Locate the cell with the specified text and output its [x, y] center coordinate. 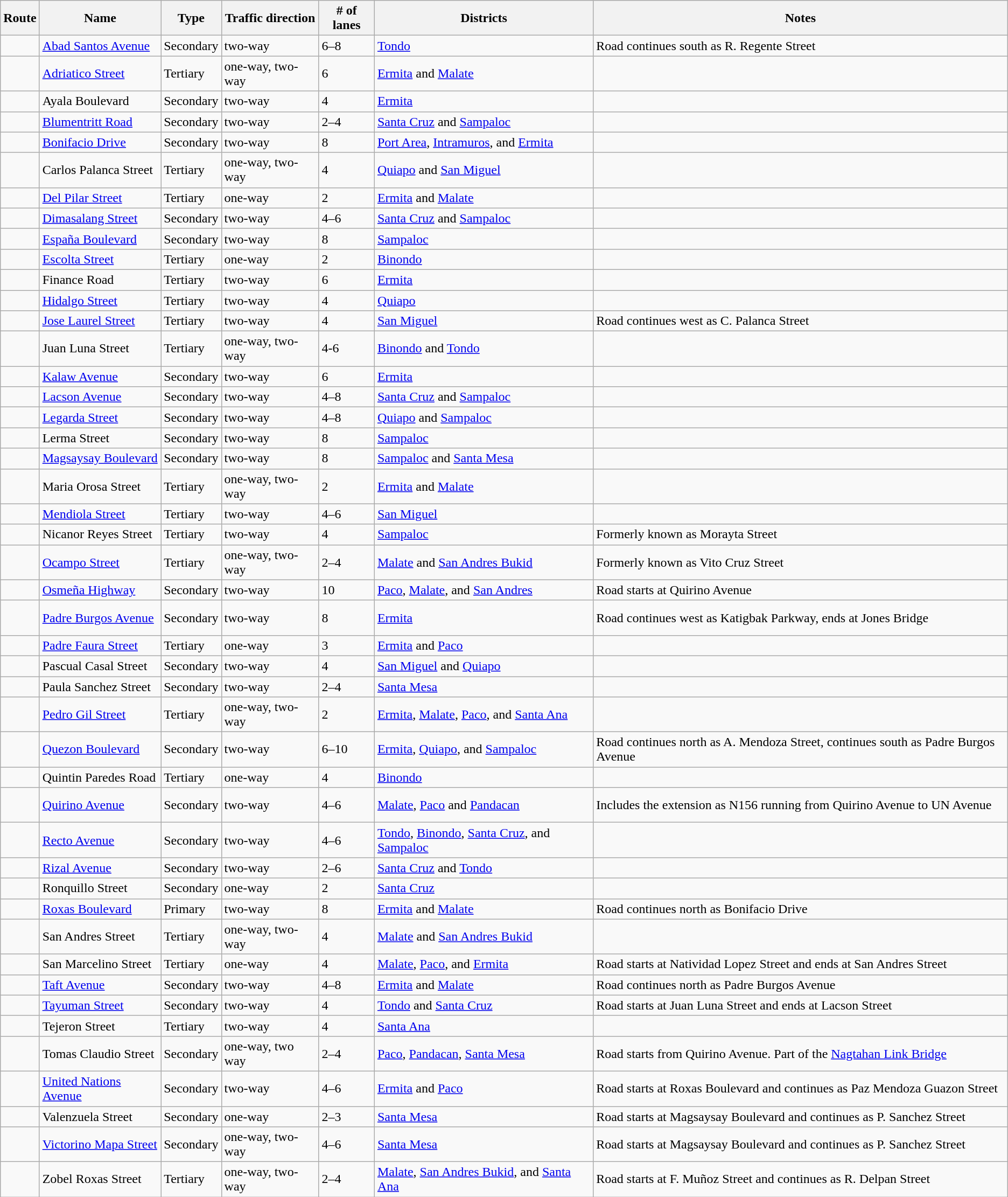
Tejeron Street [100, 1026]
Ocampo Street [100, 562]
Recto Avenue [100, 840]
Maria Orosa Street [100, 486]
Districts [484, 18]
Santa Cruz [484, 888]
Malate, Paco, and Ermita [484, 964]
Road starts at Quirino Avenue [801, 590]
Paco, Pandacan, Santa Mesa [484, 1054]
Tomas Claudio Street [100, 1054]
one-way, two way [270, 1054]
Malate, San Andres Bukid, and Santa Ana [484, 1180]
Includes the extension as N156 running from Quirino Avenue to UN Avenue [801, 805]
Tondo and Santa Cruz [484, 1005]
Quirino Avenue [100, 805]
Sampaloc and Santa Mesa [484, 458]
España Boulevard [100, 239]
Magsaysay Boulevard [100, 458]
Ermita, Quiapo, and Sampaloc [484, 750]
Roxas Boulevard [100, 909]
Del Pilar Street [100, 198]
Paco, Malate, and San Andres [484, 590]
Road starts at Roxas Boulevard and continues as Paz Mendoza Guazon Street [801, 1088]
Adriatico Street [100, 73]
Valenzuela Street [100, 1117]
Legarda Street [100, 417]
Quintin Paredes Road [100, 777]
Road starts at Juan Luna Street and ends at Lacson Street [801, 1005]
Blumentritt Road [100, 122]
Osmeña Highway [100, 590]
Formerly known as Vito Cruz Street [801, 562]
10 [347, 590]
Zobel Roxas Street [100, 1180]
Binondo and Tondo [484, 349]
6–8 [347, 46]
Road starts at F. Muñoz Street and continues as R. Delpan Street [801, 1180]
Juan Luna Street [100, 349]
Lacson Avenue [100, 397]
Ermita, Malate, Paco, and Santa Ana [484, 714]
Formerly known as Morayta Street [801, 534]
6–10 [347, 750]
Jose Laurel Street [100, 321]
Padre Faura Street [100, 645]
Notes [801, 18]
Type [191, 18]
Dimasalang Street [100, 218]
Port Area, Intramuros, and Ermita [484, 142]
Victorino Mapa Street [100, 1144]
Taft Avenue [100, 985]
Kalaw Avenue [100, 377]
Road starts at Natividad Lopez Street and ends at San Andres Street [801, 964]
Road continues west as Katigbak Parkway, ends at Jones Bridge [801, 617]
United Nations Avenue [100, 1088]
Nicanor Reyes Street [100, 534]
Pedro Gil Street [100, 714]
Quiapo and San Miguel [484, 170]
Tondo [484, 46]
Quiapo and Sampaloc [484, 417]
Quezon Boulevard [100, 750]
Primary [191, 909]
Bonifacio Drive [100, 142]
Carlos Palanca Street [100, 170]
4-6 [347, 349]
San Marcelino Street [100, 964]
San Andres Street [100, 936]
Name [100, 18]
Tayuman Street [100, 1005]
Mendiola Street [100, 514]
Santa Cruz and Tondo [484, 868]
Pascual Casal Street [100, 666]
Ronquillo Street [100, 888]
Hidalgo Street [100, 300]
Escolta Street [100, 259]
Padre Burgos Avenue [100, 617]
2–3 [347, 1117]
Malate, Paco and Pandacan [484, 805]
3 [347, 645]
Paula Sanchez Street [100, 687]
Abad Santos Avenue [100, 46]
Road continues north as A. Mendoza Street, continues south as Padre Burgos Avenue [801, 750]
2–6 [347, 868]
San Miguel and Quiapo [484, 666]
Road continues south as R. Regente Street [801, 46]
Road continues north as Padre Burgos Avenue [801, 985]
Road starts from Quirino Avenue. Part of the Nagtahan Link Bridge [801, 1054]
Quiapo [484, 300]
Ayala Boulevard [100, 101]
Finance Road [100, 280]
Route [20, 18]
Rizal Avenue [100, 868]
# of lanes [347, 18]
Lerma Street [100, 438]
Road continues west as C. Palanca Street [801, 321]
Traffic direction [270, 18]
Santa Ana [484, 1026]
Road continues north as Bonifacio Drive [801, 909]
Tondo, Binondo, Santa Cruz, and Sampaloc [484, 840]
